Scan for the cell matching the given text and deliver its [x, y] coordinate at center. 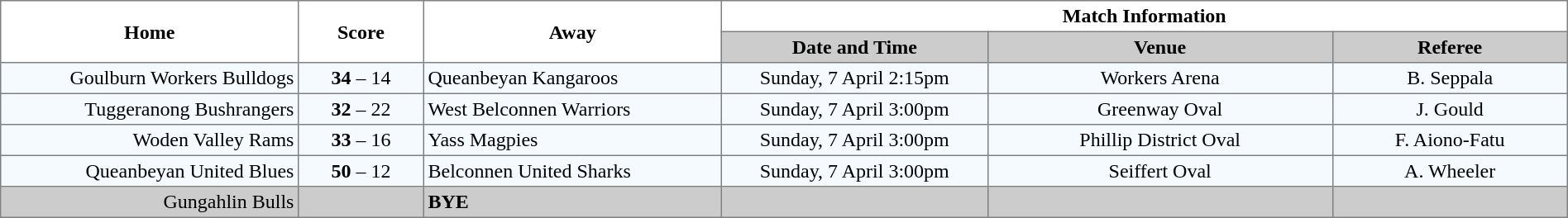
Seiffert Oval [1159, 171]
Belconnen United Sharks [572, 171]
A. Wheeler [1450, 171]
Greenway Oval [1159, 109]
F. Aiono-Fatu [1450, 140]
Workers Arena [1159, 78]
Goulburn Workers Bulldogs [150, 78]
Phillip District Oval [1159, 140]
Date and Time [854, 47]
33 – 16 [361, 140]
Venue [1159, 47]
B. Seppala [1450, 78]
50 – 12 [361, 171]
Woden Valley Rams [150, 140]
Yass Magpies [572, 140]
Queanbeyan Kangaroos [572, 78]
Home [150, 31]
Referee [1450, 47]
Match Information [1145, 17]
West Belconnen Warriors [572, 109]
Queanbeyan United Blues [150, 171]
32 – 22 [361, 109]
J. Gould [1450, 109]
Score [361, 31]
34 – 14 [361, 78]
Sunday, 7 April 2:15pm [854, 78]
BYE [572, 202]
Gungahlin Bulls [150, 202]
Away [572, 31]
Tuggeranong Bushrangers [150, 109]
